Provide the [X, Y] coordinate of the cell's center where the given text is located.  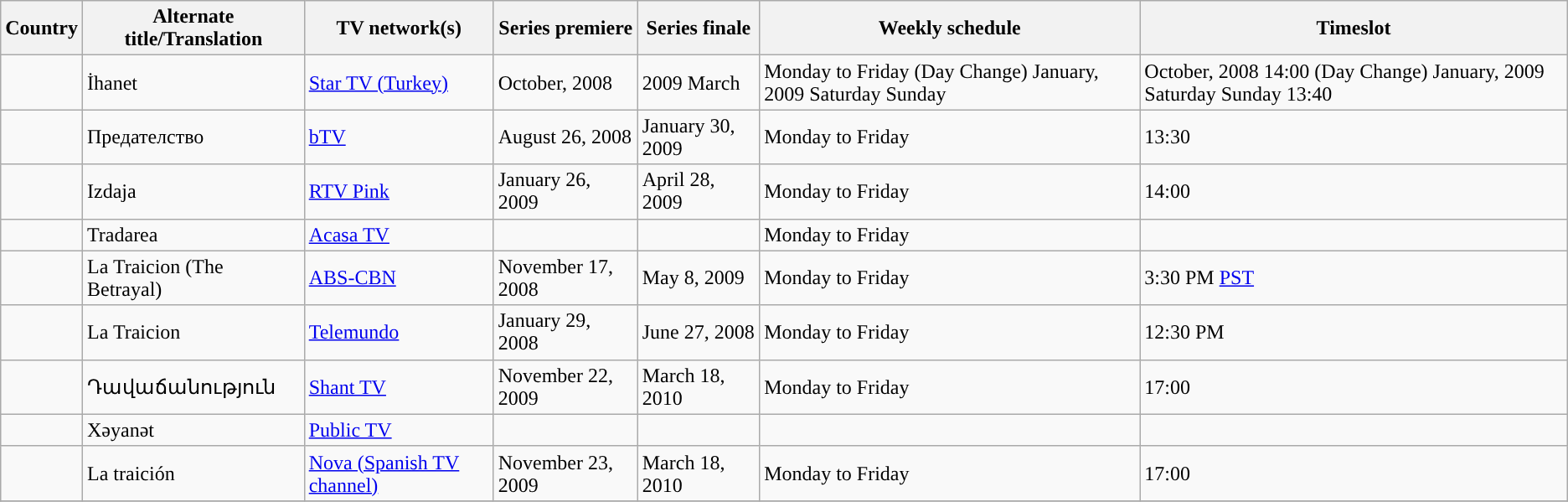
La Traicion (The Betrayal) [193, 278]
October, 2008 14:00 (Day Change) January, 2009 Saturday Sunday 13:40 [1354, 82]
Public TV [399, 430]
13:30 [1354, 137]
Star TV (Turkey) [399, 82]
May 8, 2009 [699, 278]
June 27, 2008 [699, 332]
La traición [193, 473]
Shant TV [399, 387]
2009 March [699, 82]
Izdaja [193, 191]
October, 2008 [565, 82]
Series premiere [565, 28]
Weekly schedule [950, 28]
Դավաճանություն [193, 387]
Country [42, 28]
12:30 PM [1354, 332]
RTV Pink [399, 191]
TV network(s) [399, 28]
November 23, 2009 [565, 473]
Monday to Friday (Day Change) January, 2009 Saturday Sunday [950, 82]
Xəyanət [193, 430]
bTV [399, 137]
3:30 PM PST [1354, 278]
Nova (Spanish TV channel) [399, 473]
İhanet [193, 82]
Telemundo [399, 332]
Предателство [193, 137]
Tradarea [193, 235]
Timeslot [1354, 28]
November 17, 2008 [565, 278]
ABS-CBN [399, 278]
August 26, 2008 [565, 137]
La Traicion [193, 332]
November 22, 2009 [565, 387]
14:00 [1354, 191]
January 29, 2008 [565, 332]
Series finale [699, 28]
January 26, 2009 [565, 191]
Acasa TV [399, 235]
January 30, 2009 [699, 137]
April 28, 2009 [699, 191]
Alternate title/Translation [193, 28]
